Pinpoint the cell where the given text exists, returning its [X, Y] midpoint coordinate. 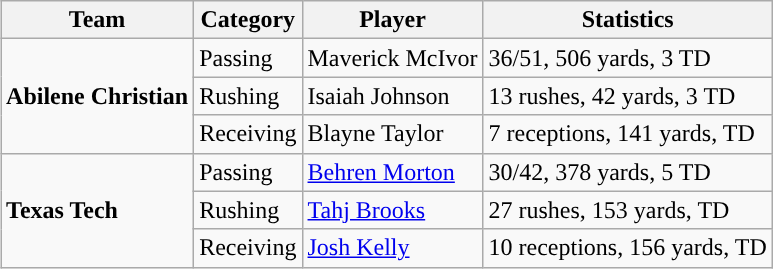
Tahj Brooks [392, 210]
Team [98, 20]
Texas Tech [98, 210]
Blayne Taylor [392, 134]
Category [248, 20]
Josh Kelly [392, 248]
10 receptions, 156 yards, TD [628, 248]
27 rushes, 153 yards, TD [628, 210]
Player [392, 20]
13 rushes, 42 yards, 3 TD [628, 96]
Isaiah Johnson [392, 96]
36/51, 506 yards, 3 TD [628, 58]
Behren Morton [392, 172]
7 receptions, 141 yards, TD [628, 134]
Statistics [628, 20]
Abilene Christian [98, 96]
30/42, 378 yards, 5 TD [628, 172]
Maverick McIvor [392, 58]
